Provide the (x, y) coordinate of the cell's center where the given text is located.  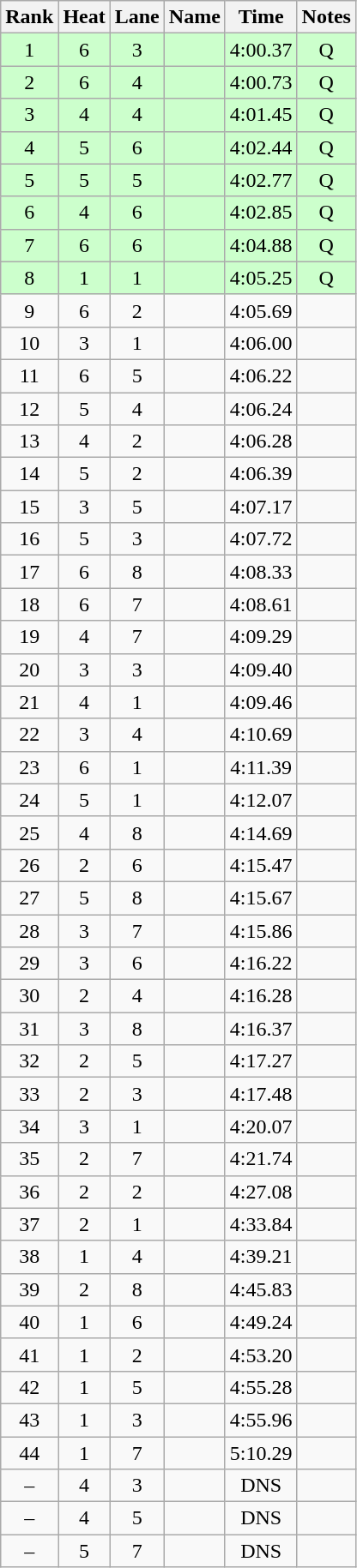
21 (29, 702)
4:00.73 (261, 82)
4:06.39 (261, 474)
33 (29, 1094)
4:06.00 (261, 343)
4:06.24 (261, 409)
4:10.69 (261, 735)
40 (29, 1322)
29 (29, 964)
4:49.24 (261, 1322)
20 (29, 670)
Lane (137, 17)
30 (29, 996)
4:07.17 (261, 507)
43 (29, 1420)
15 (29, 507)
16 (29, 539)
34 (29, 1126)
17 (29, 572)
4:02.44 (261, 147)
4:07.72 (261, 539)
22 (29, 735)
4:02.85 (261, 213)
4:05.69 (261, 310)
Time (261, 17)
37 (29, 1224)
Name (194, 17)
4:16.37 (261, 1029)
38 (29, 1257)
4:15.67 (261, 898)
4:08.61 (261, 604)
23 (29, 767)
4:08.33 (261, 572)
4:12.07 (261, 800)
36 (29, 1192)
4:00.37 (261, 50)
Heat (84, 17)
4:55.96 (261, 1420)
35 (29, 1159)
31 (29, 1029)
4:27.08 (261, 1192)
4:21.74 (261, 1159)
12 (29, 409)
4:02.77 (261, 180)
4:01.45 (261, 115)
10 (29, 343)
4:55.28 (261, 1387)
4:16.28 (261, 996)
28 (29, 930)
4:06.28 (261, 442)
24 (29, 800)
4:20.07 (261, 1126)
4:09.29 (261, 637)
5:10.29 (261, 1453)
4:15.86 (261, 930)
13 (29, 442)
9 (29, 310)
Notes (326, 17)
4:04.88 (261, 245)
27 (29, 898)
39 (29, 1289)
41 (29, 1355)
14 (29, 474)
4:06.22 (261, 375)
4:33.84 (261, 1224)
4:17.48 (261, 1094)
32 (29, 1061)
11 (29, 375)
4:53.20 (261, 1355)
44 (29, 1453)
18 (29, 604)
19 (29, 637)
Rank (29, 17)
42 (29, 1387)
4:17.27 (261, 1061)
4:09.40 (261, 670)
4:45.83 (261, 1289)
4:09.46 (261, 702)
4:05.25 (261, 278)
4:14.69 (261, 832)
4:16.22 (261, 964)
26 (29, 865)
25 (29, 832)
4:39.21 (261, 1257)
4:11.39 (261, 767)
4:15.47 (261, 865)
